Capture the cell that displays the provided text and extract its (x, y) central coordinate. 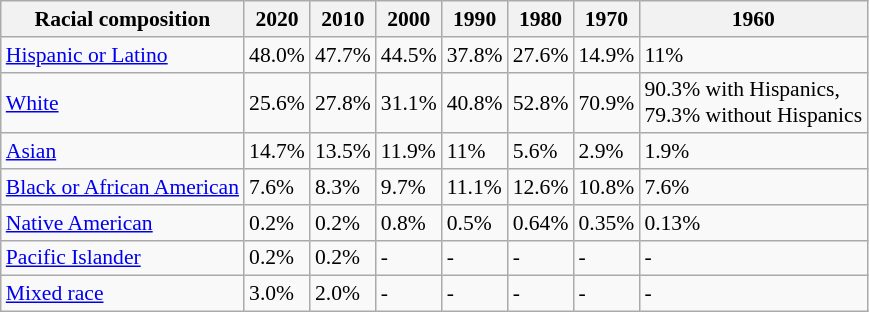
2.9% (606, 152)
0.8% (409, 223)
11.1% (475, 187)
2.0% (343, 294)
Black or African American (122, 187)
2020 (277, 19)
13.5% (343, 152)
1990 (475, 19)
8.3% (343, 187)
25.6% (277, 102)
47.7% (343, 55)
9.7% (409, 187)
12.6% (541, 187)
27.8% (343, 102)
40.8% (475, 102)
14.9% (606, 55)
5.6% (541, 152)
1970 (606, 19)
0.64% (541, 223)
2000 (409, 19)
0.35% (606, 223)
Native American (122, 223)
Pacific Islander (122, 258)
0.13% (753, 223)
1980 (541, 19)
Mixed race (122, 294)
3.0% (277, 294)
27.6% (541, 55)
70.9% (606, 102)
37.8% (475, 55)
White (122, 102)
10.8% (606, 187)
31.1% (409, 102)
Racial composition (122, 19)
Asian (122, 152)
52.8% (541, 102)
1.9% (753, 152)
48.0% (277, 55)
44.5% (409, 55)
90.3% with Hispanics,79.3% without Hispanics (753, 102)
0.5% (475, 223)
14.7% (277, 152)
11.9% (409, 152)
1960 (753, 19)
2010 (343, 19)
Hispanic or Latino (122, 55)
